Capture the cell that displays the provided text and extract its (X, Y) central coordinate. 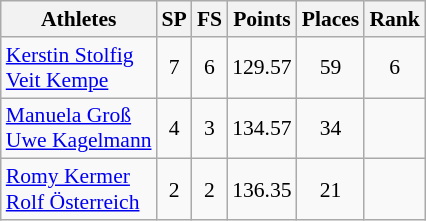
129.57 (262, 68)
136.35 (262, 190)
21 (331, 190)
134.57 (262, 128)
4 (174, 128)
Athletes (79, 19)
7 (174, 68)
3 (210, 128)
Rank (394, 19)
Points (262, 19)
FS (210, 19)
34 (331, 128)
Places (331, 19)
SP (174, 19)
Kerstin StolfigVeit Kempe (79, 68)
Manuela GroßUwe Kagelmann (79, 128)
Romy KermerRolf Österreich (79, 190)
59 (331, 68)
